Return the (x, y) coordinate for the center point of the cell that contains the specified text.  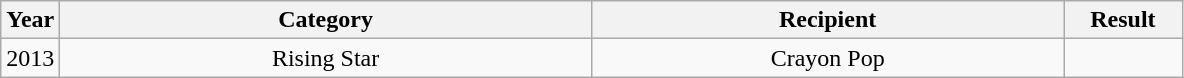
2013 (30, 58)
Rising Star (326, 58)
Recipient (827, 20)
Crayon Pop (827, 58)
Year (30, 20)
Category (326, 20)
Result (1123, 20)
